Return [x, y] of the center of cell containing provided text 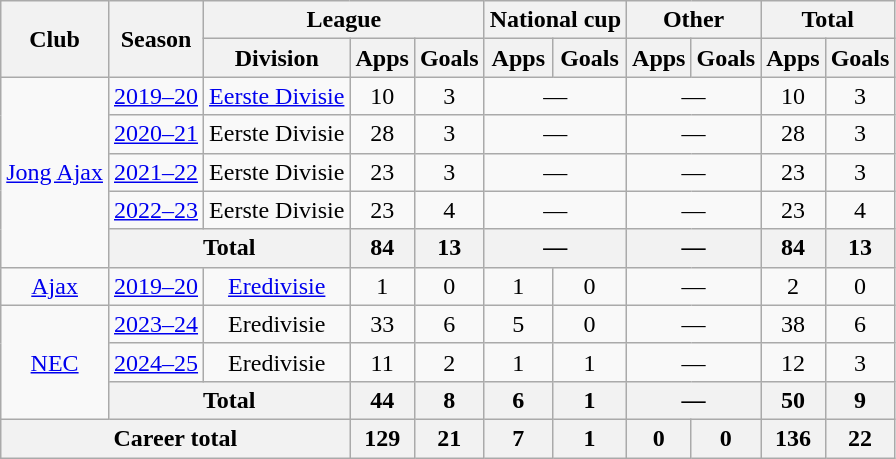
50 [793, 400]
22 [860, 438]
NEC [55, 362]
Season [156, 39]
11 [382, 362]
2023–24 [156, 324]
2024–25 [156, 362]
Jong Ajax [55, 172]
21 [449, 438]
League [344, 20]
Other [694, 20]
2022–23 [156, 210]
2021–22 [156, 172]
8 [449, 400]
Club [55, 39]
44 [382, 400]
38 [793, 324]
9 [860, 400]
5 [518, 324]
33 [382, 324]
12 [793, 362]
136 [793, 438]
Division [277, 58]
National cup [555, 20]
7 [518, 438]
2020–21 [156, 134]
Career total [176, 438]
Ajax [55, 286]
129 [382, 438]
